Determine the [X, Y] coordinate at the center of the cell enclosing the given text.  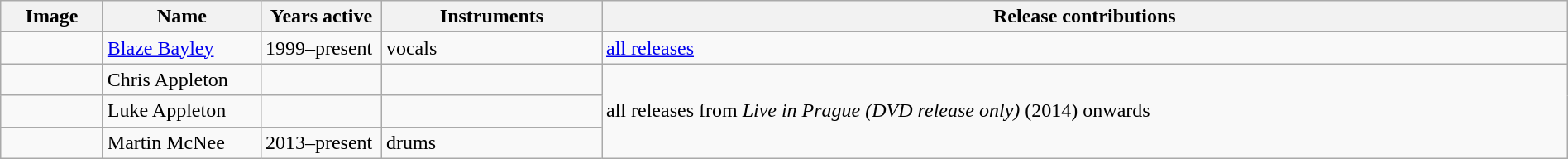
1999–present [321, 48]
drums [491, 142]
vocals [491, 48]
Image [52, 17]
Martin McNee [182, 142]
Chris Appleton [182, 79]
Release contributions [1085, 17]
2013–present [321, 142]
Blaze Bayley [182, 48]
all releases from Live in Prague (DVD release only) (2014) onwards [1085, 111]
Years active [321, 17]
Luke Appleton [182, 111]
all releases [1085, 48]
Instruments [491, 17]
Name [182, 17]
